Find where the given text appears and provide that cell's center as (X, Y) coordinate. 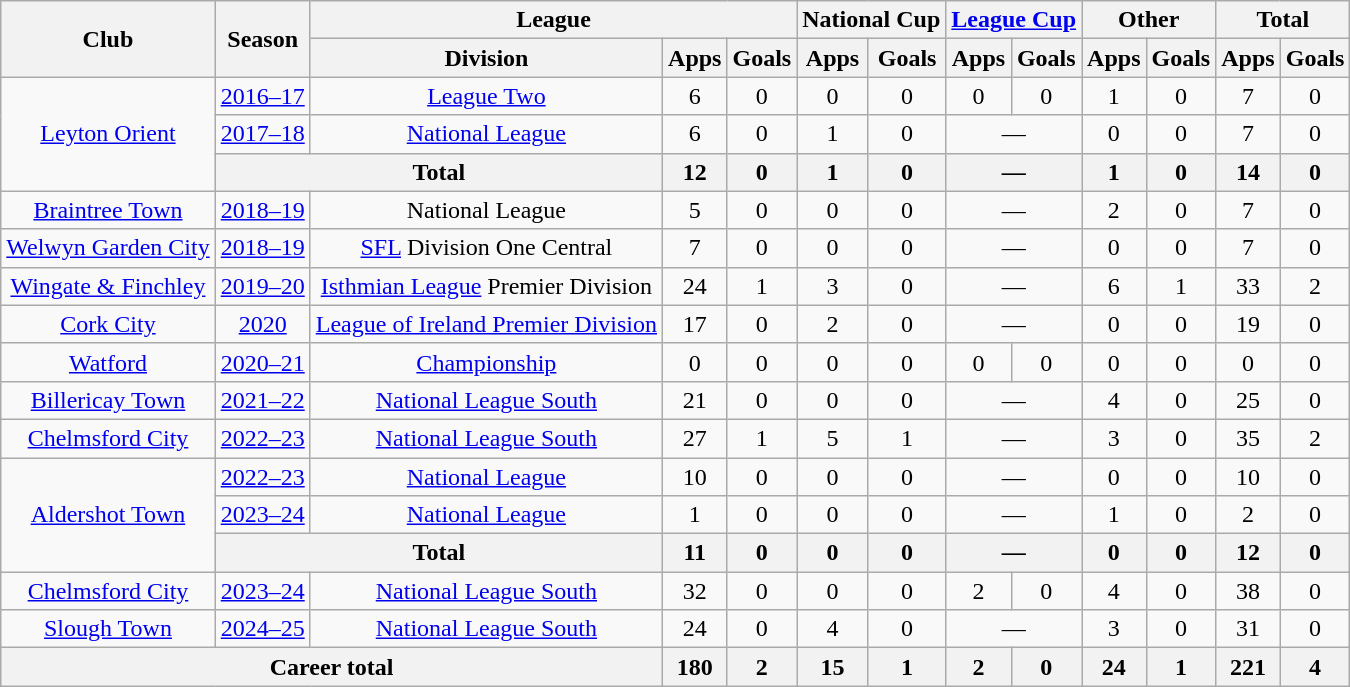
17 (695, 324)
180 (695, 667)
14 (1248, 172)
Cork City (108, 324)
Wingate & Finchley (108, 286)
Welwyn Garden City (108, 248)
League (553, 20)
27 (695, 438)
21 (695, 400)
Watford (108, 362)
38 (1248, 591)
35 (1248, 438)
Division (486, 58)
33 (1248, 286)
32 (695, 591)
Isthmian League Premier Division (486, 286)
25 (1248, 400)
National Cup (872, 20)
Club (108, 39)
2016–17 (262, 96)
2024–25 (262, 629)
SFL Division One Central (486, 248)
Billericay Town (108, 400)
Season (262, 39)
League Cup (1014, 20)
League Two (486, 96)
15 (833, 667)
2020 (262, 324)
2020–21 (262, 362)
Championship (486, 362)
Career total (332, 667)
11 (695, 553)
2017–18 (262, 134)
Braintree Town (108, 210)
League of Ireland Premier Division (486, 324)
221 (1248, 667)
Slough Town (108, 629)
Aldershot Town (108, 515)
31 (1248, 629)
2019–20 (262, 286)
Other (1149, 20)
Leyton Orient (108, 134)
19 (1248, 324)
2021–22 (262, 400)
